Return the [x, y] coordinate for the center point of the cell that contains the specified text.  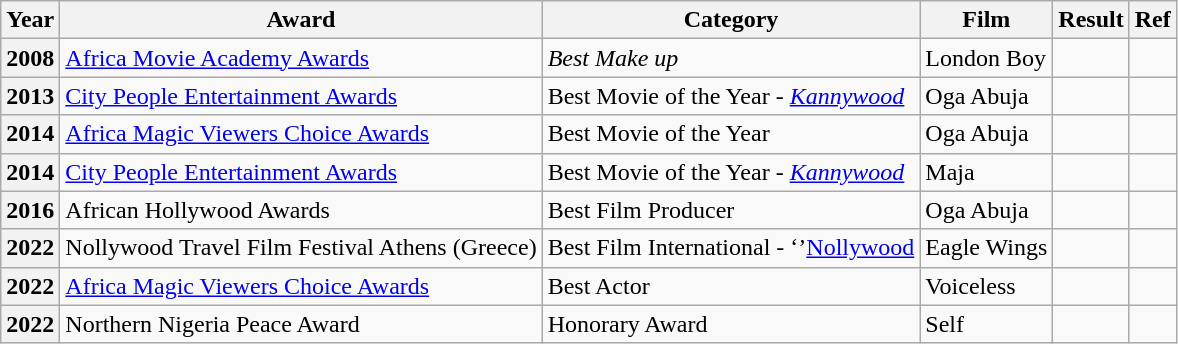
Voiceless [986, 286]
Self [986, 324]
Best Make up [731, 58]
Best Movie of the Year [731, 134]
Year [30, 20]
2008 [30, 58]
Best Actor [731, 286]
Best Film International - ‘’Nollywood [731, 248]
Northern Nigeria Peace Award [301, 324]
Ref [1152, 20]
Award [301, 20]
Africa Movie Academy Awards [301, 58]
2016 [30, 210]
Maja [986, 172]
Nollywood Travel Film Festival Athens (Greece) [301, 248]
London Boy [986, 58]
Film [986, 20]
Honorary Award [731, 324]
African Hollywood Awards [301, 210]
Best Film Producer [731, 210]
Category [731, 20]
Eagle Wings [986, 248]
Result [1091, 20]
2013 [30, 96]
